Pinpoint the cell where the given text exists, returning its [X, Y] midpoint coordinate. 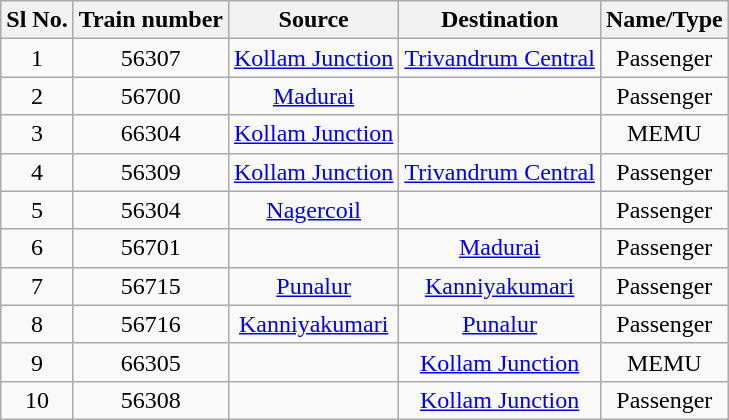
Destination [500, 20]
56715 [150, 286]
1 [37, 58]
Sl No. [37, 20]
Train number [150, 20]
Name/Type [664, 20]
3 [37, 134]
66304 [150, 134]
56309 [150, 172]
Nagercoil [313, 210]
56308 [150, 400]
6 [37, 248]
5 [37, 210]
56716 [150, 324]
8 [37, 324]
4 [37, 172]
9 [37, 362]
56307 [150, 58]
56304 [150, 210]
56700 [150, 96]
7 [37, 286]
10 [37, 400]
Source [313, 20]
2 [37, 96]
56701 [150, 248]
66305 [150, 362]
